Provide the (x, y) coordinate of the cell's center where the given text is located.  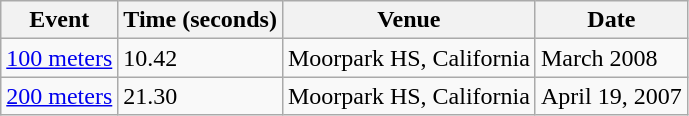
10.42 (200, 58)
Event (60, 20)
21.30 (200, 96)
200 meters (60, 96)
100 meters (60, 58)
March 2008 (611, 58)
April 19, 2007 (611, 96)
Date (611, 20)
Time (seconds) (200, 20)
Venue (408, 20)
